Provide the [x, y] coordinate of the cell's center where the given text is located.  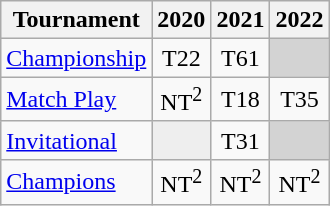
T22 [182, 58]
T18 [240, 100]
2021 [240, 20]
Invitational [76, 140]
2022 [300, 20]
Tournament [76, 20]
2020 [182, 20]
Match Play [76, 100]
Champions [76, 182]
T31 [240, 140]
T35 [300, 100]
Championship [76, 58]
T61 [240, 58]
